Pinpoint the cell where the given text exists, returning its [x, y] midpoint coordinate. 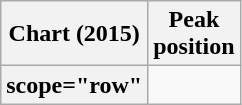
Chart (2015) [74, 34]
scope="row" [74, 85]
Peakposition [194, 34]
